Scan for the cell matching the given text and deliver its (X, Y) coordinate at center. 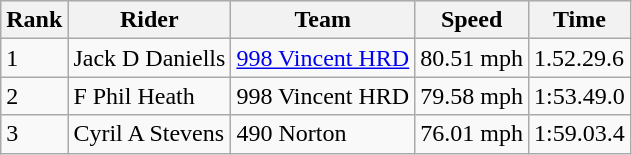
Time (579, 20)
Cyril A Stevens (150, 134)
3 (34, 134)
Rider (150, 20)
F Phil Heath (150, 96)
1 (34, 58)
2 (34, 96)
Team (323, 20)
Speed (472, 20)
Rank (34, 20)
76.01 mph (472, 134)
79.58 mph (472, 96)
1.52.29.6 (579, 58)
1:53.49.0 (579, 96)
490 Norton (323, 134)
Jack D Daniells (150, 58)
80.51 mph (472, 58)
1:59.03.4 (579, 134)
